Pinpoint the cell where the given text exists, returning its (X, Y) midpoint coordinate. 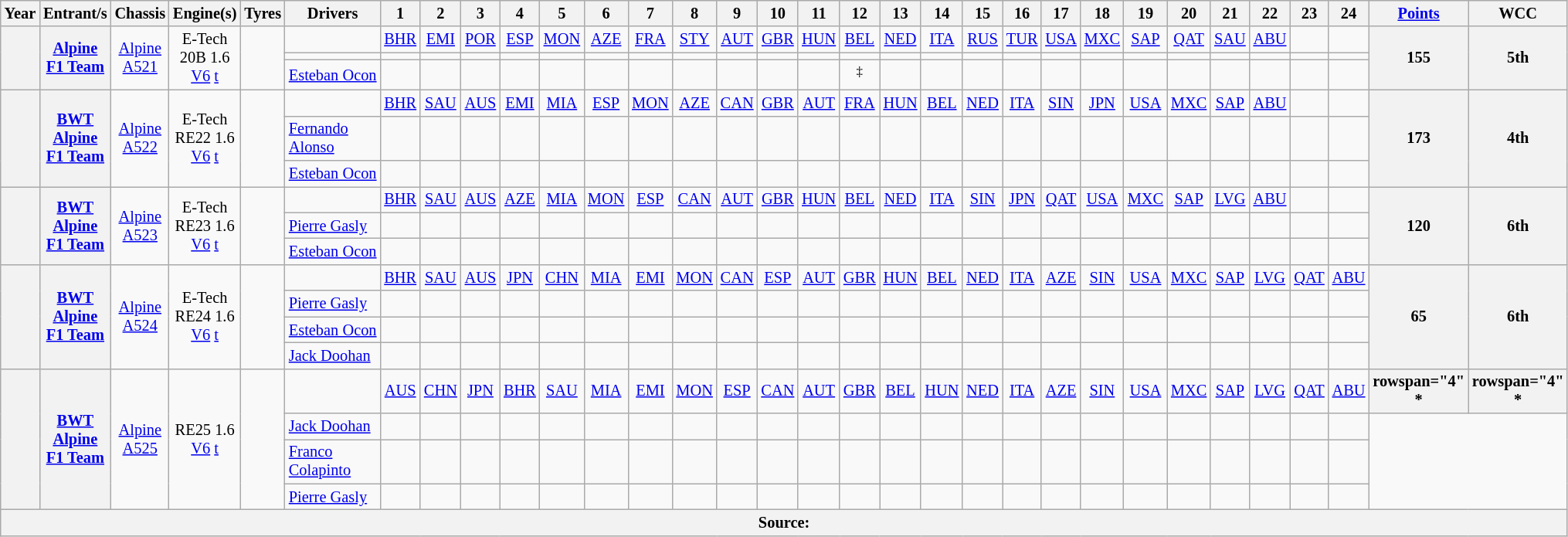
24 (1349, 13)
RUS (983, 39)
11 (819, 13)
8 (695, 13)
1 (400, 13)
Alpine A521 (141, 58)
4 (520, 13)
Alpine A525 (141, 439)
16 (1022, 13)
Fernando Alonso (332, 138)
Alpine F1 Team (75, 58)
173 (1418, 138)
18 (1102, 13)
‡ (860, 74)
Alpine A523 (141, 226)
7 (650, 13)
Entrant/s (75, 13)
14 (942, 13)
WCC (1519, 13)
10 (777, 13)
120 (1418, 226)
Drivers (332, 13)
Chassis (141, 13)
E-Tech 20B 1.6 V6 t (205, 58)
5 (562, 13)
23 (1308, 13)
6 (606, 13)
3 (480, 13)
STY (695, 39)
Alpine A524 (141, 317)
12 (860, 13)
E-Tech RE24 1.6 V6 t (205, 317)
4th (1519, 138)
E-Tech RE22 1.6 V6 t (205, 138)
22 (1270, 13)
Tyres (263, 13)
2 (440, 13)
5th (1519, 58)
21 (1230, 13)
RE25 1.6 V6 t (205, 439)
9 (737, 13)
65 (1418, 317)
17 (1061, 13)
20 (1189, 13)
Source: (785, 522)
15 (983, 13)
POR (480, 39)
Engine(s) (205, 13)
Franco Colapinto (332, 461)
155 (1418, 58)
Alpine A522 (141, 138)
Points (1418, 13)
Year (20, 13)
E-Tech RE23 1.6 V6 t (205, 226)
TUR (1022, 39)
19 (1145, 13)
13 (901, 13)
